Capture the cell that displays the provided text and extract its (X, Y) central coordinate. 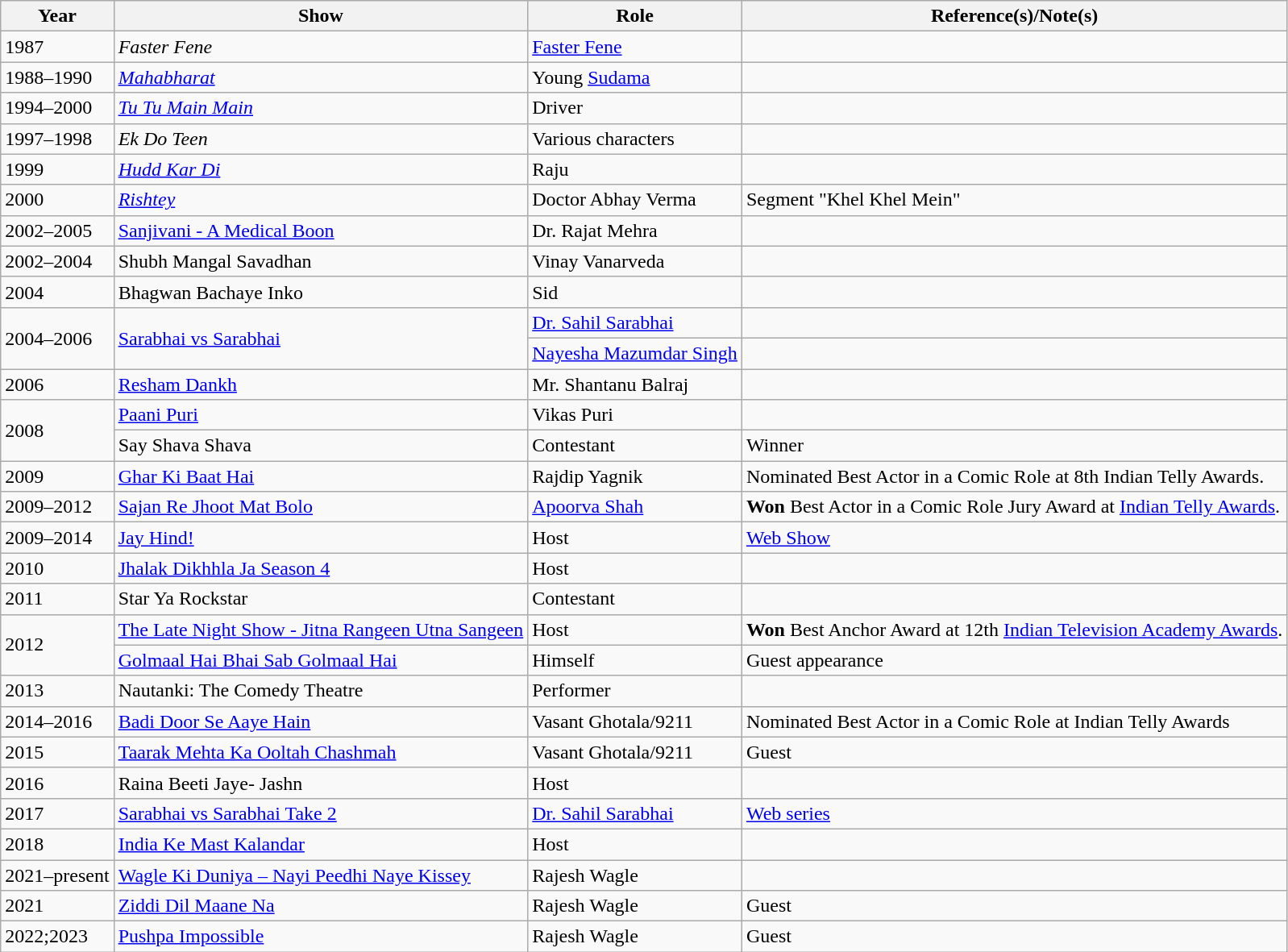
1994–2000 (57, 108)
Show (321, 16)
Sarabhai vs Sarabhai Take 2 (321, 813)
2015 (57, 752)
2004 (57, 292)
Taarak Mehta Ka Ooltah Chashmah (321, 752)
2002–2004 (57, 261)
Various characters (635, 139)
Ek Do Teen (321, 139)
Raina Beeti Jaye- Jashn (321, 783)
2010 (57, 568)
2016 (57, 783)
Guest appearance (1014, 660)
Tu Tu Main Main (321, 108)
2022;2023 (57, 937)
Say Shava Shava (321, 446)
Sarabhai vs Sarabhai (321, 338)
Golmaal Hai Bhai Sab Golmaal Hai (321, 660)
2008 (57, 430)
Resham Dankh (321, 385)
Reference(s)/Note(s) (1014, 16)
Paani Puri (321, 415)
Jhalak Dikhhla Ja Season 4 (321, 568)
Segment "Khel Khel Mein" (1014, 200)
Year (57, 16)
Bhagwan Bachaye Inko (321, 292)
Ziddi Dil Maane Na (321, 906)
Web Show (1014, 538)
1987 (57, 47)
2018 (57, 844)
2009 (57, 476)
2011 (57, 599)
Sid (635, 292)
2006 (57, 385)
Sajan Re Jhoot Mat Bolo (321, 507)
2014–2016 (57, 721)
1999 (57, 169)
Role (635, 16)
Himself (635, 660)
1997–1998 (57, 139)
Wagle Ki Duniya – Nayi Peedhi Naye Kissey (321, 875)
Winner (1014, 446)
2000 (57, 200)
Rajdip Yagnik (635, 476)
Doctor Abhay Verma (635, 200)
The Late Night Show - Jitna Rangeen Utna Sangeen (321, 630)
Pushpa Impossible (321, 937)
2012 (57, 645)
2013 (57, 691)
Jay Hind! (321, 538)
Young Sudama (635, 77)
2009–2012 (57, 507)
India Ke Mast Kalandar (321, 844)
2002–2005 (57, 231)
Mahabharat (321, 77)
1988–1990 (57, 77)
Sanjivani - A Medical Boon (321, 231)
2021–present (57, 875)
Nayesha Mazumdar Singh (635, 353)
Driver (635, 108)
2021 (57, 906)
2004–2006 (57, 338)
Raju (635, 169)
Rishtey (321, 200)
Nominated Best Actor in a Comic Role at 8th Indian Telly Awards. (1014, 476)
Mr. Shantanu Balraj (635, 385)
Shubh Mangal Savadhan (321, 261)
2017 (57, 813)
Vinay Vanarveda (635, 261)
Web series (1014, 813)
Won Best Anchor Award at 12th Indian Television Academy Awards. (1014, 630)
2009–2014 (57, 538)
Nominated Best Actor in a Comic Role at Indian Telly Awards (1014, 721)
Badi Door Se Aaye Hain (321, 721)
Ghar Ki Baat Hai (321, 476)
Won Best Actor in a Comic Role Jury Award at Indian Telly Awards. (1014, 507)
Performer (635, 691)
Vikas Puri (635, 415)
Nautanki: The Comedy Theatre (321, 691)
Star Ya Rockstar (321, 599)
Dr. Rajat Mehra (635, 231)
Apoorva Shah (635, 507)
Hudd Kar Di (321, 169)
